Return (X, Y) of the center of cell containing provided text 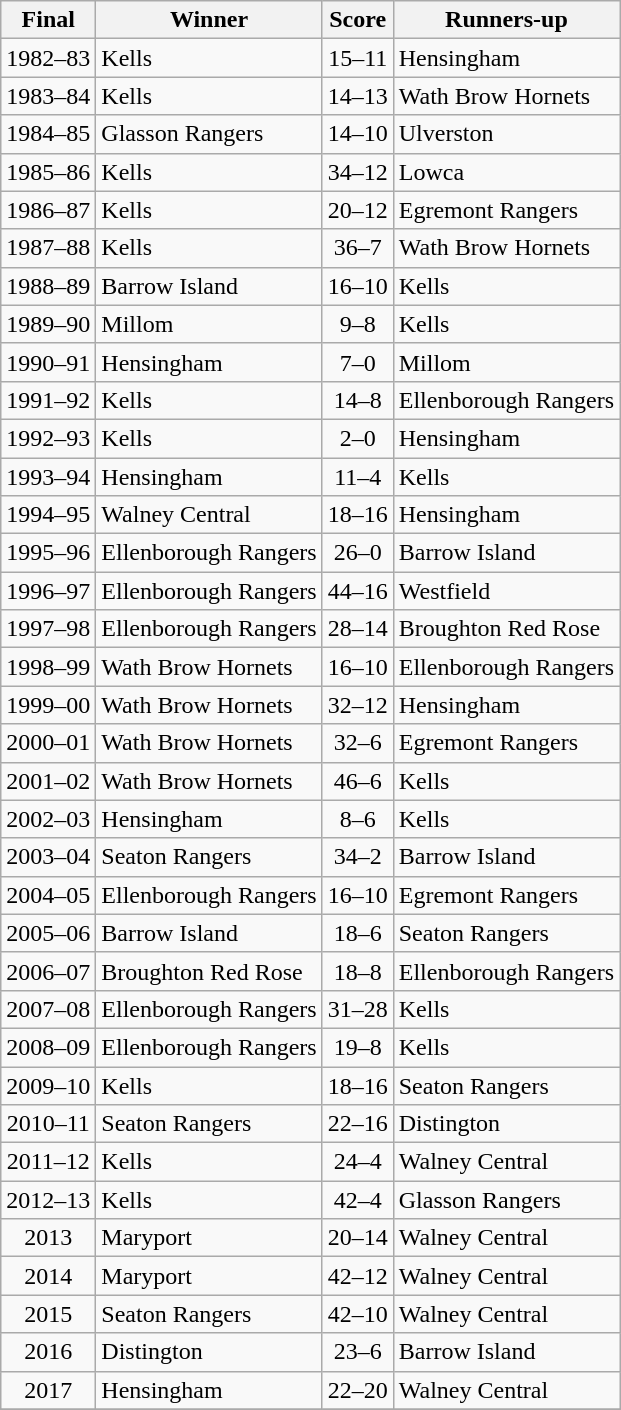
1983–84 (48, 96)
14–13 (358, 96)
19–8 (358, 1047)
7–0 (358, 362)
1994–95 (48, 515)
1985–86 (48, 172)
42–10 (358, 1314)
44–16 (358, 591)
20–12 (358, 210)
2010–11 (48, 1124)
46–6 (358, 781)
1991–92 (48, 400)
2009–10 (48, 1085)
9–8 (358, 324)
1997–98 (48, 629)
18–8 (358, 971)
2014 (48, 1276)
1996–97 (48, 591)
1990–91 (48, 362)
34–2 (358, 857)
34–12 (358, 172)
Winner (209, 20)
22–16 (358, 1124)
2004–05 (48, 895)
2006–07 (48, 971)
1982–83 (48, 58)
24–4 (358, 1162)
1995–96 (48, 553)
1988–89 (48, 286)
2007–08 (48, 1009)
1992–93 (48, 438)
15–11 (358, 58)
1984–85 (48, 134)
2000–01 (48, 743)
1987–88 (48, 248)
11–4 (358, 477)
Westfield (506, 591)
2015 (48, 1314)
18–6 (358, 933)
42–4 (358, 1200)
36–7 (358, 248)
2016 (48, 1352)
8–6 (358, 819)
Ulverston (506, 134)
Lowca (506, 172)
2011–12 (48, 1162)
1999–00 (48, 705)
22–20 (358, 1390)
2003–04 (48, 857)
1989–90 (48, 324)
42–12 (358, 1276)
2013 (48, 1238)
2002–03 (48, 819)
2008–09 (48, 1047)
20–14 (358, 1238)
31–28 (358, 1009)
14–10 (358, 134)
2012–13 (48, 1200)
2001–02 (48, 781)
1986–87 (48, 210)
Score (358, 20)
32–6 (358, 743)
Runners-up (506, 20)
2–0 (358, 438)
28–14 (358, 629)
32–12 (358, 705)
2005–06 (48, 933)
1998–99 (48, 667)
1993–94 (48, 477)
Final (48, 20)
26–0 (358, 553)
23–6 (358, 1352)
14–8 (358, 400)
2017 (48, 1390)
